Detect which cell encompasses the target text, then output its (X, Y) center coordinate. 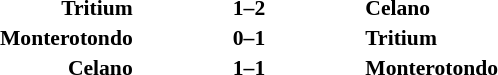
0–1 (250, 38)
